For the text-containing cell, return its midpoint in [x, y] coordinate format. 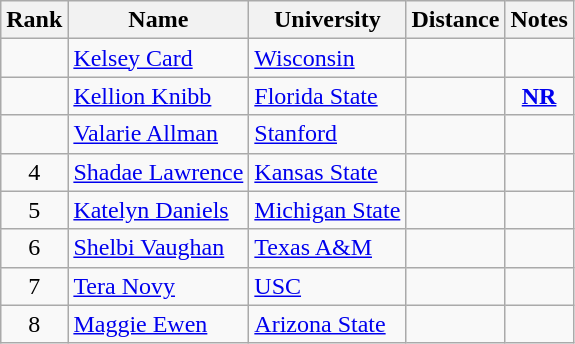
Tera Novy [158, 286]
Florida State [328, 96]
Stanford [328, 134]
6 [34, 248]
5 [34, 210]
Kansas State [328, 172]
Name [158, 20]
7 [34, 286]
University [328, 20]
Kelsey Card [158, 58]
8 [34, 324]
Distance [456, 20]
4 [34, 172]
Wisconsin [328, 58]
Katelyn Daniels [158, 210]
Shelbi Vaughan [158, 248]
USC [328, 286]
Arizona State [328, 324]
Maggie Ewen [158, 324]
Michigan State [328, 210]
Valarie Allman [158, 134]
Notes [539, 20]
Rank [34, 20]
NR [539, 96]
Texas A&M [328, 248]
Kellion Knibb [158, 96]
Shadae Lawrence [158, 172]
